Pinpoint the cell where the given text exists, returning its [x, y] midpoint coordinate. 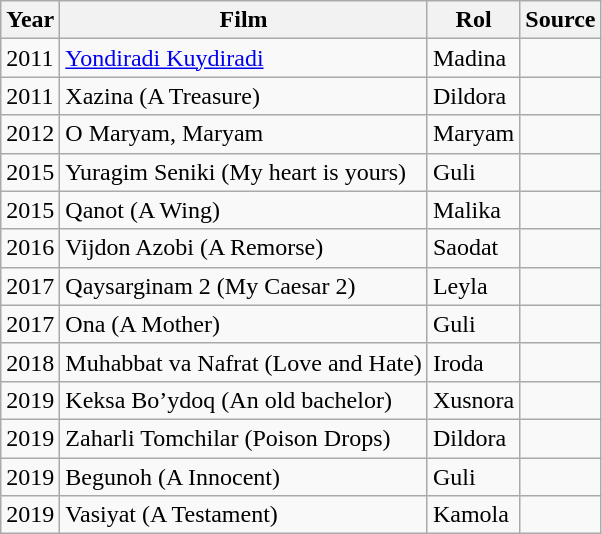
Yondiradi Kuydiradi [244, 58]
2016 [30, 248]
Keksa Bo’ydoq (An old bachelor) [244, 400]
Xusnora [473, 400]
Muhabbat va Nafrat (Love and Hate) [244, 362]
Xazina (A Treasure) [244, 96]
Qaysarginam 2 (My Caesar 2) [244, 286]
Vasiyat (A Testament) [244, 515]
Maryam [473, 134]
2012 [30, 134]
Film [244, 20]
Yuragim Seniki (My heart is yours) [244, 172]
Qanot (A Wing) [244, 210]
Vijdon Azobi (A Remorse) [244, 248]
Begunoh (A Innocent) [244, 477]
Malika [473, 210]
Source [560, 20]
Rol [473, 20]
Ona (A Mother) [244, 324]
2018 [30, 362]
Year [30, 20]
Zaharli Tomchilar (Poison Drops) [244, 438]
Iroda [473, 362]
Saodat [473, 248]
Leyla [473, 286]
Kamola [473, 515]
Madina [473, 58]
O Maryam, Maryam [244, 134]
